Search for the cell housing the specified text and yield its (x, y) center coordinate. 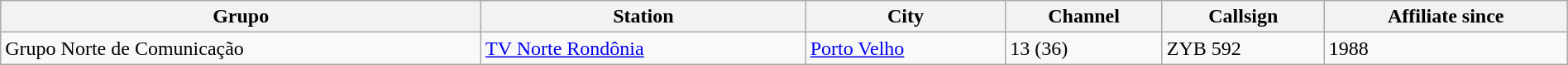
Grupo Norte de Comunicação (241, 48)
1988 (1446, 48)
Porto Velho (906, 48)
ZYB 592 (1243, 48)
Affiliate since (1446, 17)
Callsign (1243, 17)
TV Norte Rondônia (643, 48)
13 (36) (1083, 48)
Station (643, 17)
Grupo (241, 17)
City (906, 17)
Channel (1083, 17)
